From the cell containing the given text, extract its center point as [x, y] coordinate. 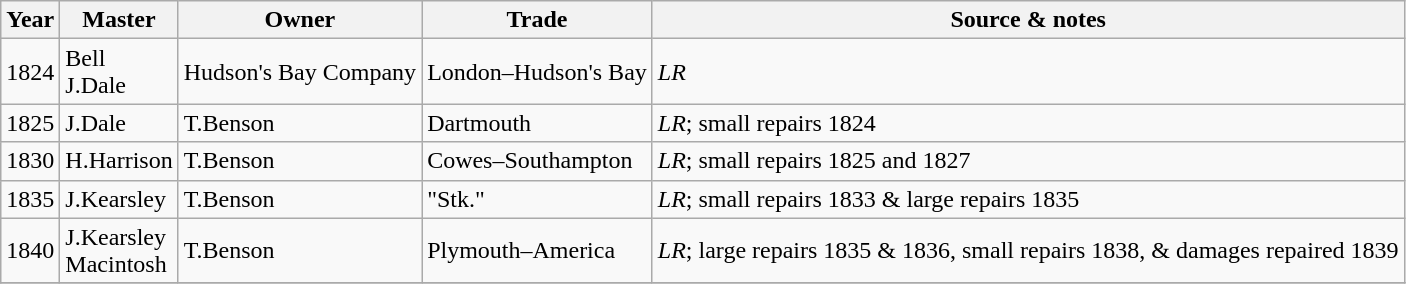
1840 [30, 250]
1824 [30, 72]
1825 [30, 123]
Source & notes [1028, 20]
1830 [30, 161]
Cowes–Southampton [538, 161]
"Stk." [538, 199]
LR; small repairs 1825 and 1827 [1028, 161]
LR; small repairs 1833 & large repairs 1835 [1028, 199]
London–Hudson's Bay [538, 72]
Owner [300, 20]
Hudson's Bay Company [300, 72]
Trade [538, 20]
Dartmouth [538, 123]
LR; large repairs 1835 & 1836, small repairs 1838, & damages repaired 1839 [1028, 250]
LR [1028, 72]
1835 [30, 199]
Year [30, 20]
Plymouth–America [538, 250]
BellJ.Dale [119, 72]
J.KearsleyMacintosh [119, 250]
LR; small repairs 1824 [1028, 123]
J.Kearsley [119, 199]
H.Harrison [119, 161]
J.Dale [119, 123]
Master [119, 20]
